Find where the given text appears and provide that cell's center as [X, Y] coordinate. 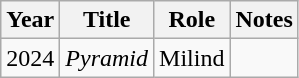
Title [107, 20]
Role [192, 20]
Notes [264, 20]
Pyramid [107, 58]
2024 [30, 58]
Milind [192, 58]
Year [30, 20]
